Return the (x, y) coordinate for the center point of the cell that contains the specified text.  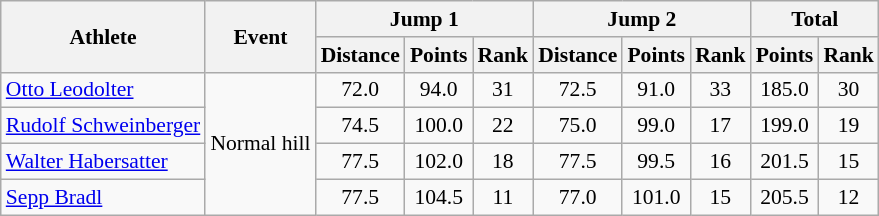
Normal hill (260, 143)
31 (504, 90)
101.0 (656, 197)
201.5 (785, 162)
72.5 (578, 90)
Athlete (104, 36)
Sepp Bradl (104, 197)
72.0 (360, 90)
91.0 (656, 90)
185.0 (785, 90)
18 (504, 162)
19 (848, 126)
100.0 (439, 126)
199.0 (785, 126)
77.0 (578, 197)
30 (848, 90)
16 (720, 162)
Rudolf Schweinberger (104, 126)
205.5 (785, 197)
99.5 (656, 162)
75.0 (578, 126)
Event (260, 36)
Otto Leodolter (104, 90)
104.5 (439, 197)
99.0 (656, 126)
22 (504, 126)
102.0 (439, 162)
12 (848, 197)
Walter Habersatter (104, 162)
11 (504, 197)
74.5 (360, 126)
Jump 2 (642, 19)
33 (720, 90)
Total (815, 19)
Jump 1 (425, 19)
94.0 (439, 90)
17 (720, 126)
